Detect which cell encompasses the target text, then output its [x, y] center coordinate. 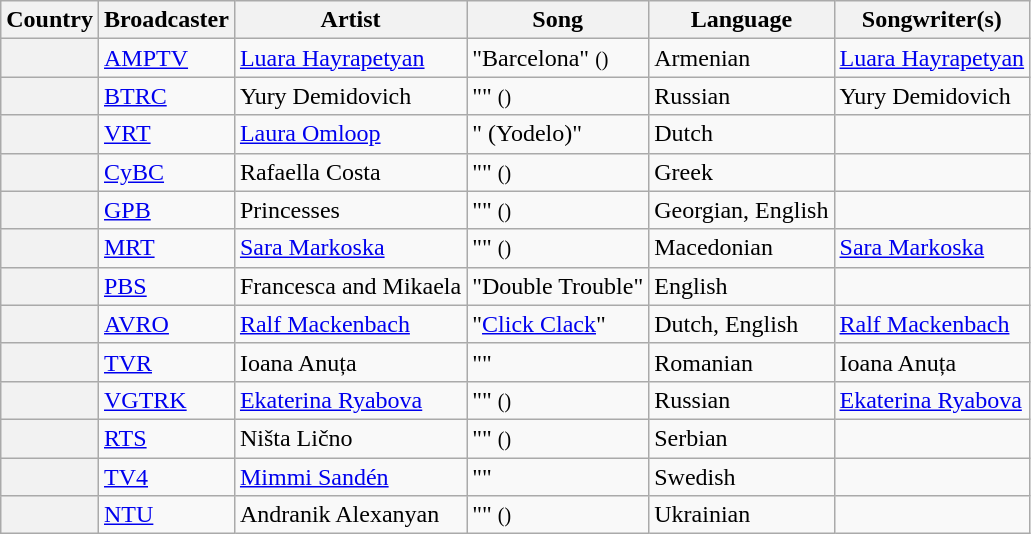
Ništa Lično [350, 438]
VRT [166, 134]
Romanian [742, 362]
VGTRK [166, 400]
CyBC [166, 172]
"Barcelona" () [558, 58]
"Click Clack" [558, 324]
Georgian, English [742, 210]
GPB [166, 210]
Mimmi Sandén [350, 477]
Greek [742, 172]
Artist [350, 20]
Andranik Alexanyan [350, 515]
"Double Trouble" [558, 286]
AVRO [166, 324]
TVR [166, 362]
BTRC [166, 96]
English [742, 286]
RTS [166, 438]
Serbian [742, 438]
TV4 [166, 477]
Princesses [350, 210]
Macedonian [742, 248]
Swedish [742, 477]
NTU [166, 515]
MRT [166, 248]
Song [558, 20]
Songwriter(s) [932, 20]
Armenian [742, 58]
Rafaella Costa [350, 172]
Dutch [742, 134]
Country [50, 20]
Laura Omloop [350, 134]
PBS [166, 286]
Francesca and Mikaela [350, 286]
Language [742, 20]
" (Yodelo)" [558, 134]
Ukrainian [742, 515]
AMPTV [166, 58]
Dutch, English [742, 324]
Broadcaster [166, 20]
